Detect which cell encompasses the target text, then output its (X, Y) center coordinate. 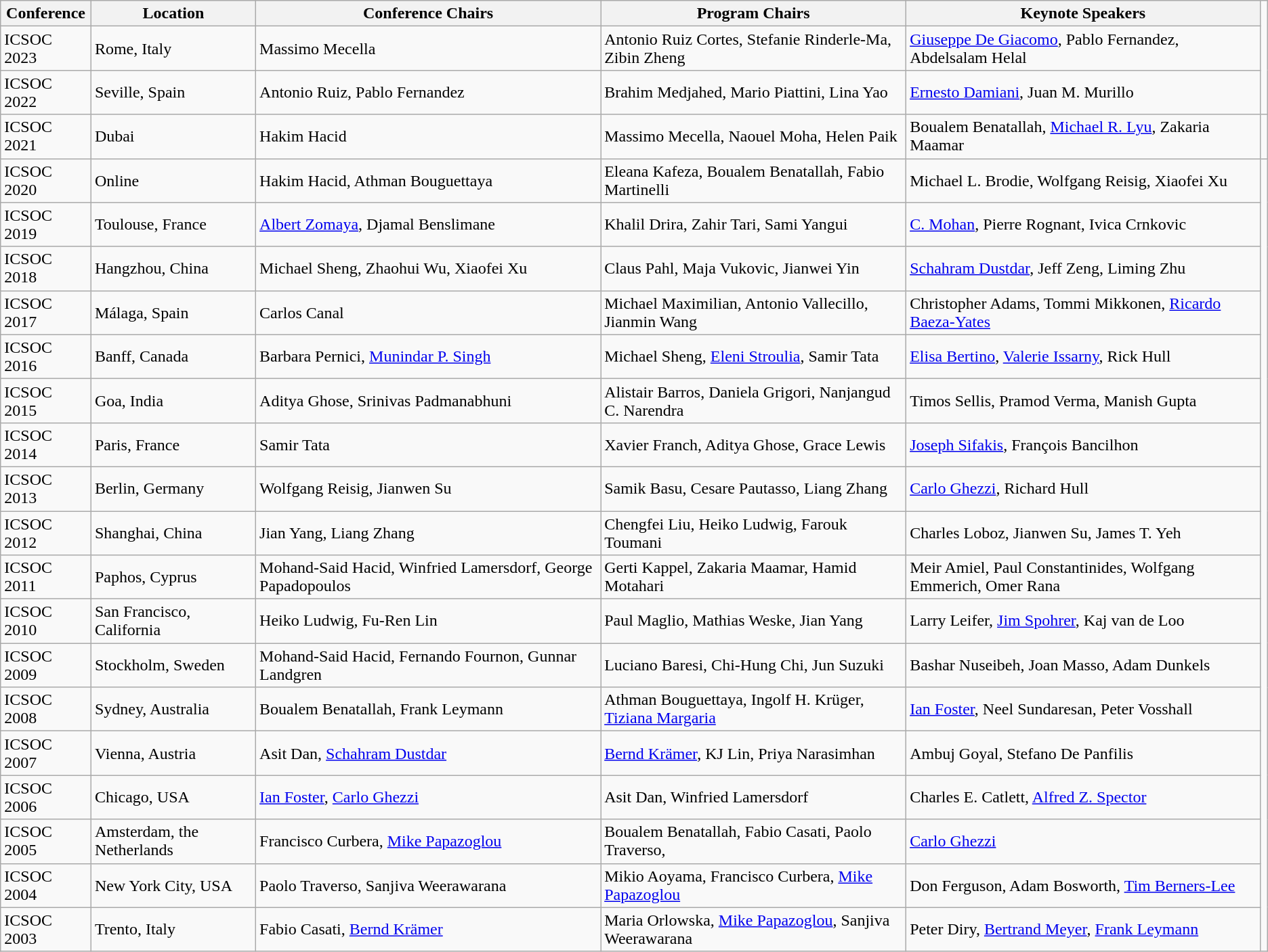
Joseph Sifakis, François Bancilhon (1083, 444)
Paphos, Cyprus (173, 577)
Gerti Kappel, Zakaria Maamar, Hamid Motahari (753, 577)
Chengfei Liu, Heiko Ludwig, Farouk Toumani (753, 532)
Eleana Kafeza, Boualem Benatallah, Fabio Martinelli (753, 180)
Paris, France (173, 444)
Online (173, 180)
Program Chairs (753, 14)
Seville, Spain (173, 92)
San Francisco, California (173, 622)
ICSOC 2011 (46, 577)
Luciano Baresi, Chi-Hung Chi, Jun Suzuki (753, 665)
Mikio Aoyama, Francisco Curbera, Mike Papazoglou (753, 886)
Hakim Hacid (428, 137)
Bashar Nuseibeh, Joan Masso, Adam Dunkels (1083, 665)
Amsterdam, the Netherlands (173, 841)
New York City, USA (173, 886)
Rome, Italy (173, 49)
Claus Pahl, Maja Vukovic, Jianwei Yin (753, 268)
Goa, India (173, 401)
ICSOC 2023 (46, 49)
Ambuj Goyal, Stefano De Panfilis (1083, 753)
Jian Yang, Liang Zhang (428, 532)
ICSOC 2022 (46, 92)
Asit Dan, Winfried Lamersdorf (753, 798)
ICSOC 2012 (46, 532)
Shanghai, China (173, 532)
Samik Basu, Cesare Pautasso, Liang Zhang (753, 489)
Paolo Traverso, Sanjiva Weerawarana (428, 886)
Khalil Drira, Zahir Tari, Sami Yangui (753, 225)
Hangzhou, China (173, 268)
Boualem Benatallah, Frank Leymann (428, 710)
Sydney, Australia (173, 710)
Wolfgang Reisig, Jianwen Su (428, 489)
Asit Dan, Schahram Dustdar (428, 753)
Michael L. Brodie, Wolfgang Reisig, Xiaofei Xu (1083, 180)
ICSOC 2010 (46, 622)
ICSOC 2006 (46, 798)
Ian Foster, Carlo Ghezzi (428, 798)
Larry Leifer, Jim Spohrer, Kaj van de Loo (1083, 622)
Antonio Ruiz, Pablo Fernandez (428, 92)
Athman Bouguettaya, Ingolf H. Krüger, Tiziana Margaria (753, 710)
Vienna, Austria (173, 753)
ICSOC 2020 (46, 180)
Conference (46, 14)
Berlin, Germany (173, 489)
Málaga, Spain (173, 313)
Conference Chairs (428, 14)
Location (173, 14)
ICSOC 2017 (46, 313)
Banff, Canada (173, 356)
Massimo Mecella (428, 49)
Peter Diry, Bertrand Meyer, Frank Leymann (1083, 929)
ICSOC 2016 (46, 356)
ICSOC 2014 (46, 444)
Xavier Franch, Aditya Ghose, Grace Lewis (753, 444)
Michael Maximilian, Antonio Vallecillo, Jianmin Wang (753, 313)
Ernesto Damiani, Juan M. Murillo (1083, 92)
Mohand-Said Hacid, Fernando Fournon, Gunnar Landgren (428, 665)
Ian Foster, Neel Sundaresan, Peter Vosshall (1083, 710)
Charles Loboz, Jianwen Su, James T. Yeh (1083, 532)
Michael Sheng, Eleni Stroulia, Samir Tata (753, 356)
Toulouse, France (173, 225)
Boualem Benatallah, Michael R. Lyu, Zakaria Maamar (1083, 137)
ICSOC 2018 (46, 268)
Elisa Bertino, Valerie Issarny, Rick Hull (1083, 356)
ICSOC 2009 (46, 665)
Carlo Ghezzi, Richard Hull (1083, 489)
Francisco Curbera, Mike Papazoglou (428, 841)
ICSOC 2004 (46, 886)
Aditya Ghose, Srinivas Padmanabhuni (428, 401)
Giuseppe De Giacomo, Pablo Fernandez, Abdelsalam Helal (1083, 49)
Charles E. Catlett, Alfred Z. Spector (1083, 798)
Paul Maglio, Mathias Weske, Jian Yang (753, 622)
Hakim Hacid, Athman Bouguettaya (428, 180)
ICSOC 2015 (46, 401)
Michael Sheng, Zhaohui Wu, Xiaofei Xu (428, 268)
Carlo Ghezzi (1083, 841)
Massimo Mecella, Naouel Moha, Helen Paik (753, 137)
Dubai (173, 137)
Mohand-Said Hacid, Winfried Lamersdorf, George Papadopoulos (428, 577)
ICSOC 2008 (46, 710)
Barbara Pernici, Munindar P. Singh (428, 356)
Meir Amiel, Paul Constantinides, Wolfgang Emmerich, Omer Rana (1083, 577)
Christopher Adams, Tommi Mikkonen, Ricardo Baeza-Yates (1083, 313)
Bernd Krämer, KJ Lin, Priya Narasimhan (753, 753)
ICSOC 2005 (46, 841)
C. Mohan, Pierre Rognant, Ivica Crnkovic (1083, 225)
Chicago, USA (173, 798)
Antonio Ruiz Cortes, Stefanie Rinderle-Ma, Zibin Zheng (753, 49)
Maria Orlowska, Mike Papazoglou, Sanjiva Weerawarana (753, 929)
ICSOC 2007 (46, 753)
Timos Sellis, Pramod Verma, Manish Gupta (1083, 401)
Fabio Casati, Bernd Krämer (428, 929)
ICSOC 2021 (46, 137)
Schahram Dustdar, Jeff Zeng, Liming Zhu (1083, 268)
Don Ferguson, Adam Bosworth, Tim Berners-Lee (1083, 886)
Carlos Canal (428, 313)
Albert Zomaya, Djamal Benslimane (428, 225)
Trento, Italy (173, 929)
ICSOC 2013 (46, 489)
ICSOC 2019 (46, 225)
Heiko Ludwig, Fu-Ren Lin (428, 622)
Stockholm, Sweden (173, 665)
Brahim Medjahed, Mario Piattini, Lina Yao (753, 92)
Keynote Speakers (1083, 14)
ICSOC 2003 (46, 929)
Alistair Barros, Daniela Grigori, Nanjangud C. Narendra (753, 401)
Boualem Benatallah, Fabio Casati, Paolo Traverso, (753, 841)
Samir Tata (428, 444)
